Locate the cell with the specified text and output its (x, y) center coordinate. 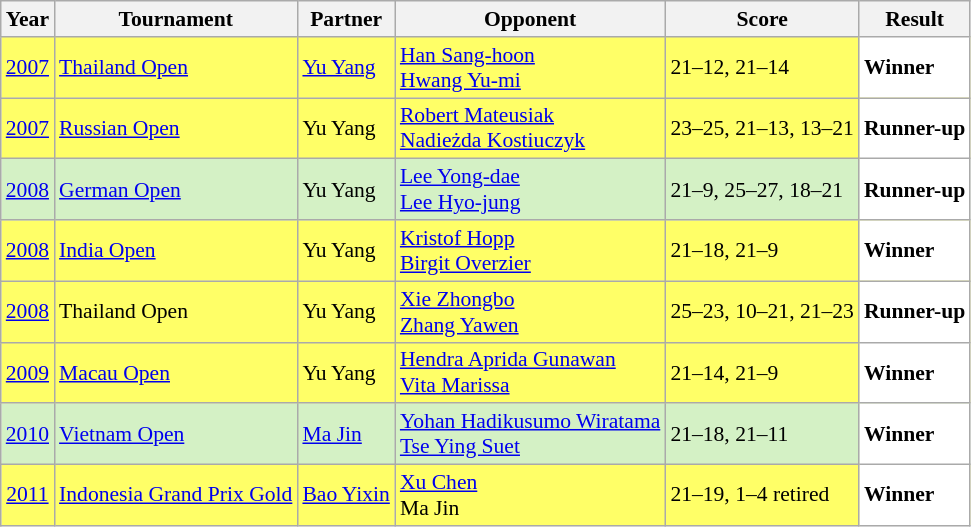
Kristof Hopp Birgit Overzier (530, 250)
Bao Yixin (346, 496)
21–12, 21–14 (762, 68)
India Open (176, 250)
German Open (176, 190)
Tournament (176, 19)
Result (914, 19)
Partner (346, 19)
Han Sang-hoon Hwang Yu-mi (530, 68)
25–23, 10–21, 21–23 (762, 312)
Opponent (530, 19)
Xu Chen Ma Jin (530, 496)
21–18, 21–11 (762, 434)
2010 (28, 434)
21–14, 21–9 (762, 372)
Robert Mateusiak Nadieżda Kostiuczyk (530, 128)
21–18, 21–9 (762, 250)
Russian Open (176, 128)
Hendra Aprida Gunawan Vita Marissa (530, 372)
Vietnam Open (176, 434)
Ma Jin (346, 434)
Year (28, 19)
21–9, 25–27, 18–21 (762, 190)
Indonesia Grand Prix Gold (176, 496)
21–19, 1–4 retired (762, 496)
2009 (28, 372)
Score (762, 19)
Yohan Hadikusumo Wiratama Tse Ying Suet (530, 434)
Lee Yong-dae Lee Hyo-jung (530, 190)
23–25, 21–13, 13–21 (762, 128)
2011 (28, 496)
Macau Open (176, 372)
Xie Zhongbo Zhang Yawen (530, 312)
